Scan for the cell matching the given text and deliver its (x, y) coordinate at center. 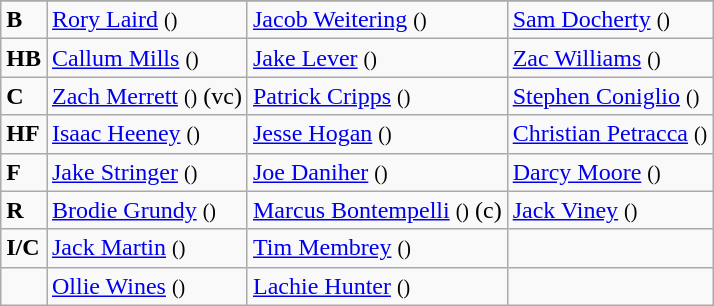
Jacob Weitering () (377, 20)
Joe Daniher () (377, 172)
Christian Petracca () (610, 134)
Patrick Cripps () (377, 96)
B (24, 20)
Darcy Moore () (610, 172)
Ollie Wines () (146, 286)
Jake Stringer () (146, 172)
F (24, 172)
Stephen Coniglio () (610, 96)
Rory Laird () (146, 20)
Zac Williams () (610, 58)
I/C (24, 248)
Tim Membrey () (377, 248)
Jesse Hogan () (377, 134)
R (24, 210)
HF (24, 134)
C (24, 96)
Marcus Bontempelli () (c) (377, 210)
Jack Viney () (610, 210)
Jake Lever () (377, 58)
Zach Merrett () (vc) (146, 96)
HB (24, 58)
Lachie Hunter () (377, 286)
Callum Mills () (146, 58)
Sam Docherty () (610, 20)
Jack Martin () (146, 248)
Brodie Grundy () (146, 210)
Isaac Heeney () (146, 134)
